Extract the [x, y] coordinate from the center of the cell holding the provided text.  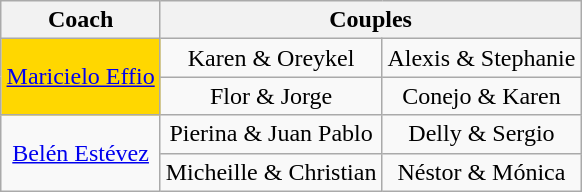
Couples [370, 20]
Alexis & Stephanie [482, 58]
Delly & Sergio [482, 134]
Micheille & Christian [271, 172]
Pierina & Juan Pablo [271, 134]
Conejo & Karen [482, 96]
Flor & Jorge [271, 96]
Coach [80, 20]
Karen & Oreykel [271, 58]
Maricielo Effio [80, 77]
Belén Estévez [80, 153]
Néstor & Mónica [482, 172]
